Pinpoint the cell where the given text exists, returning its (x, y) midpoint coordinate. 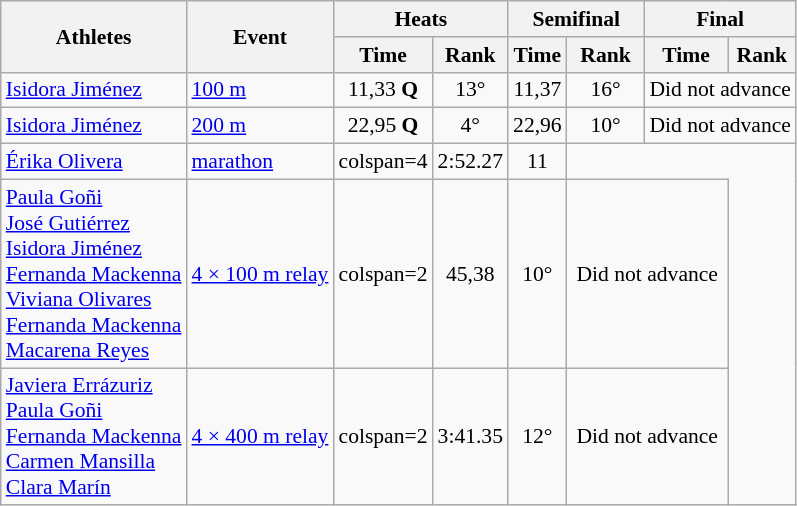
colspan=4 (382, 162)
12° (538, 437)
4 × 100 m relay (260, 274)
22,96 (538, 126)
22,95 Q (382, 126)
4 × 400 m relay (260, 437)
2:52.27 (470, 162)
Semifinal (576, 19)
11 (538, 162)
4° (470, 126)
13° (470, 90)
Athletes (94, 36)
11,33 Q (382, 90)
Paula GoñiJosé GutiérrezIsidora JiménezFernanda MackennaViviana OlivaresFernanda MackennaMacarena Reyes (94, 274)
11,37 (538, 90)
16° (606, 90)
marathon (260, 162)
Heats (420, 19)
Final (720, 19)
100 m (260, 90)
Javiera ErrázurizPaula GoñiFernanda MackennaCarmen MansillaClara Marín (94, 437)
200 m (260, 126)
Érika Olivera (94, 162)
3:41.35 (470, 437)
Event (260, 36)
45,38 (470, 274)
